Find where the given text appears and provide that cell's center as [x, y] coordinate. 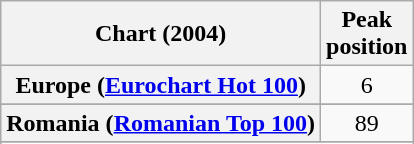
Chart (2004) [161, 34]
6 [367, 85]
Europe (Eurochart Hot 100) [161, 85]
89 [367, 123]
Romania (Romanian Top 100) [161, 123]
Peakposition [367, 34]
